From the cell containing the given text, extract its center point as (x, y) coordinate. 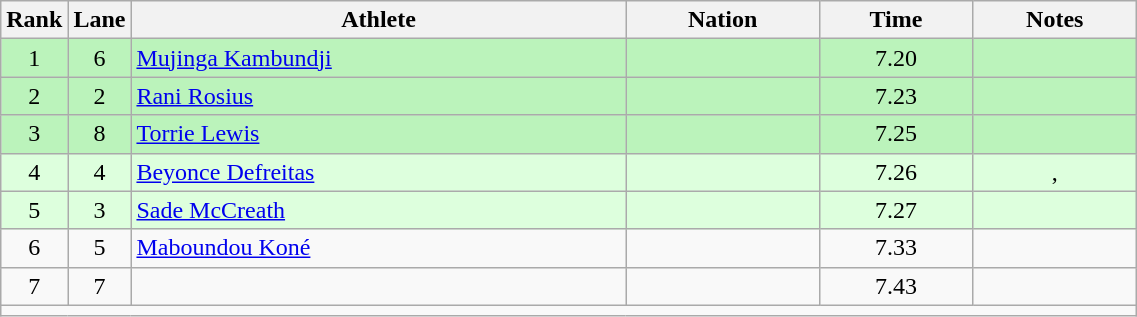
Torrie Lewis (378, 134)
Sade McCreath (378, 210)
7.43 (896, 286)
1 (34, 58)
7.23 (896, 96)
Notes (1055, 20)
7.20 (896, 58)
Time (896, 20)
Rani Rosius (378, 96)
Beyonce Defreitas (378, 172)
Lane (100, 20)
8 (100, 134)
7.33 (896, 248)
7.26 (896, 172)
Maboundou Koné (378, 248)
Athlete (378, 20)
7.27 (896, 210)
Nation (722, 20)
Mujinga Kambundji (378, 58)
Rank (34, 20)
, (1055, 172)
7.25 (896, 134)
